For the text-containing cell, return its midpoint in [x, y] coordinate format. 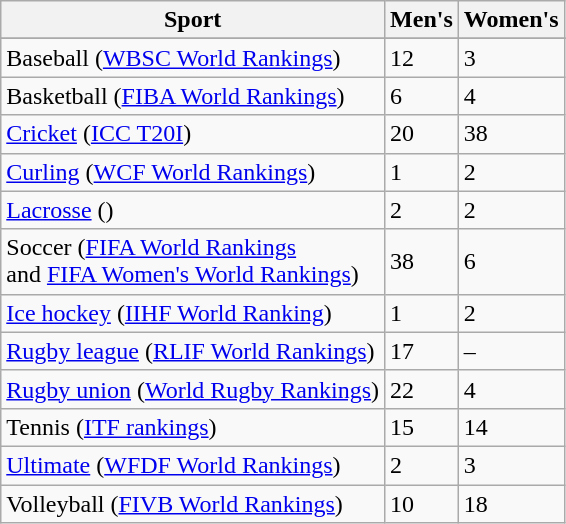
18 [511, 503]
Baseball (WBSC World Rankings) [193, 58]
Volleyball (FIVB World Rankings) [193, 503]
Soccer (FIFA World Rankingsand FIFA Women's World Rankings) [193, 262]
Sport [193, 20]
12 [422, 58]
Women's [511, 20]
Cricket (ICC T20I) [193, 134]
– [511, 351]
Curling (WCF World Rankings) [193, 172]
Tennis (ITF rankings) [193, 427]
Ice hockey (IIHF World Ranking) [193, 313]
10 [422, 503]
Basketball (FIBA World Rankings) [193, 96]
Men's [422, 20]
15 [422, 427]
17 [422, 351]
Ultimate (WFDF World Rankings) [193, 465]
Lacrosse () [193, 210]
Rugby league (RLIF World Rankings) [193, 351]
20 [422, 134]
Rugby union (World Rugby Rankings) [193, 389]
14 [511, 427]
22 [422, 389]
